Pinpoint the cell where the given text exists, returning its (x, y) midpoint coordinate. 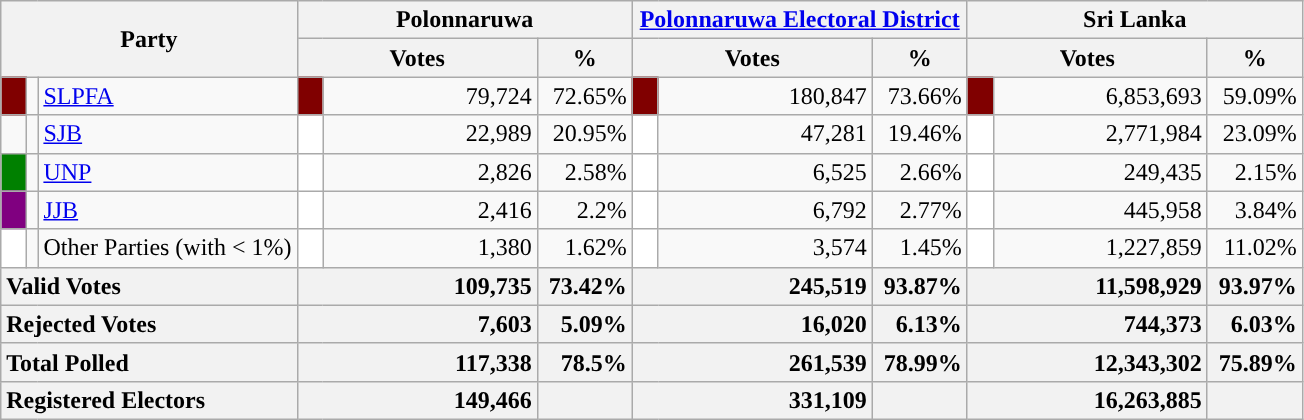
23.09% (1254, 134)
7,603 (417, 324)
12,343,302 (1087, 362)
2,771,984 (1100, 134)
245,519 (752, 286)
249,435 (1100, 172)
93.97% (1254, 286)
75.89% (1254, 362)
16,263,885 (1087, 400)
73.42% (584, 286)
6,792 (765, 210)
UNP (168, 172)
2.77% (920, 210)
Polonnaruwa Electoral District (800, 20)
2,416 (430, 210)
73.66% (920, 96)
6,525 (765, 172)
Registered Electors (149, 400)
Party (149, 39)
1,380 (430, 248)
20.95% (584, 134)
Rejected Votes (149, 324)
78.5% (584, 362)
Other Parties (with < 1%) (168, 248)
JJB (168, 210)
149,466 (417, 400)
19.46% (920, 134)
5.09% (584, 324)
Polonnaruwa (464, 20)
6.03% (1254, 324)
1,227,859 (1100, 248)
59.09% (1254, 96)
6,853,693 (1100, 96)
Sri Lanka (1134, 20)
11,598,929 (1087, 286)
1.45% (920, 248)
16,020 (752, 324)
180,847 (765, 96)
3,574 (765, 248)
72.65% (584, 96)
78.99% (920, 362)
117,338 (417, 362)
93.87% (920, 286)
11.02% (1254, 248)
2,826 (430, 172)
2.66% (920, 172)
2.2% (584, 210)
109,735 (417, 286)
Valid Votes (149, 286)
331,109 (752, 400)
47,281 (765, 134)
744,373 (1087, 324)
1.62% (584, 248)
Total Polled (149, 362)
2.15% (1254, 172)
261,539 (752, 362)
SJB (168, 134)
2.58% (584, 172)
SLPFA (168, 96)
3.84% (1254, 210)
79,724 (430, 96)
22,989 (430, 134)
445,958 (1100, 210)
6.13% (920, 324)
